Provide the (x, y) coordinate of the cell's center where the given text is located.  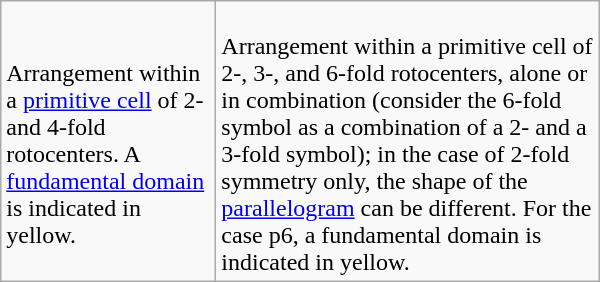
Arrangement within a primitive cell of 2- and 4-fold rotocenters. A fundamental domain is indicated in yellow. (108, 142)
